Find where the given text appears and provide that cell's center as (X, Y) coordinate. 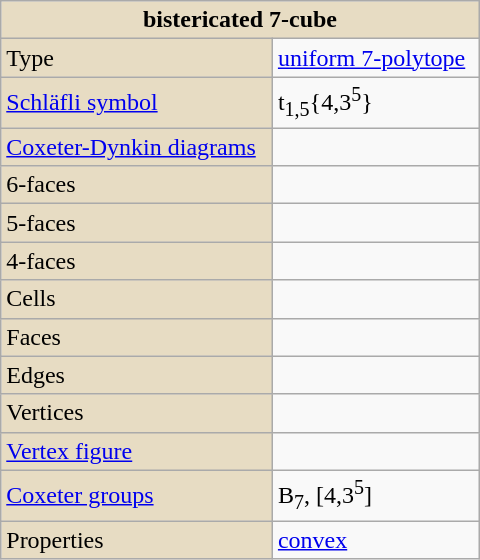
Cells (137, 299)
6-faces (137, 185)
Coxeter-Dynkin diagrams (137, 147)
5-faces (137, 223)
B7, [4,35] (376, 496)
Type (137, 58)
bistericated 7-cube (240, 20)
4-faces (137, 261)
Faces (137, 337)
convex (376, 540)
Edges (137, 375)
Schläfli symbol (137, 102)
Coxeter groups (137, 496)
uniform 7-polytope (376, 58)
t1,5{4,35} (376, 102)
Vertex figure (137, 451)
Properties (137, 540)
Vertices (137, 413)
